Return the [X, Y] coordinate for the center point of the cell that contains the specified text.  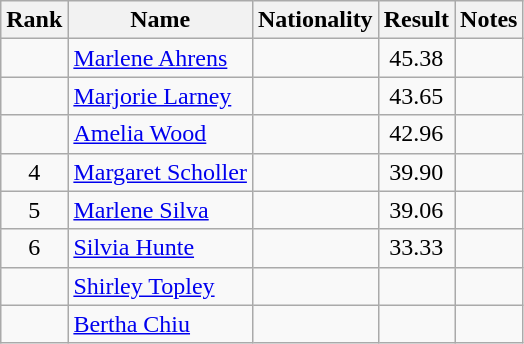
Shirley Topley [160, 286]
Margaret Scholler [160, 172]
6 [34, 248]
4 [34, 172]
33.33 [416, 248]
43.65 [416, 96]
Rank [34, 20]
Notes [489, 20]
Marjorie Larney [160, 96]
Silvia Hunte [160, 248]
39.06 [416, 210]
Marlene Silva [160, 210]
Result [416, 20]
Bertha Chiu [160, 324]
5 [34, 210]
Marlene Ahrens [160, 58]
42.96 [416, 134]
Nationality [315, 20]
Name [160, 20]
39.90 [416, 172]
Amelia Wood [160, 134]
45.38 [416, 58]
